Extract the [X, Y] coordinate from the center of the cell holding the provided text.  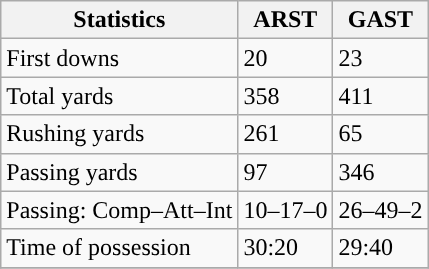
Passing yards [120, 172]
97 [286, 172]
Rushing yards [120, 134]
Time of possession [120, 248]
358 [286, 96]
First downs [120, 58]
Statistics [120, 20]
Total yards [120, 96]
65 [380, 134]
261 [286, 134]
10–17–0 [286, 210]
30:20 [286, 248]
346 [380, 172]
23 [380, 58]
GAST [380, 20]
29:40 [380, 248]
20 [286, 58]
26–49–2 [380, 210]
Passing: Comp–Att–Int [120, 210]
411 [380, 96]
ARST [286, 20]
